Locate the cell with the specified text and output its [X, Y] center coordinate. 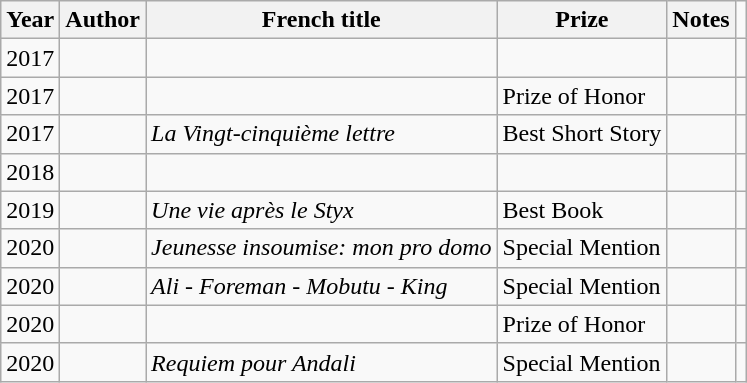
Notes [701, 20]
Best Short Story [582, 134]
Jeunesse insoumise: mon pro domo [322, 248]
Author [103, 20]
Best Book [582, 210]
Year [30, 20]
2018 [30, 172]
Requiem pour Andali [322, 362]
Prize [582, 20]
2019 [30, 210]
La Vingt-cinquième lettre [322, 134]
Ali - Foreman - Mobutu - King [322, 286]
Une vie après le Styx [322, 210]
French title [322, 20]
